Provide the (x, y) coordinate of the cell's center where the given text is located.  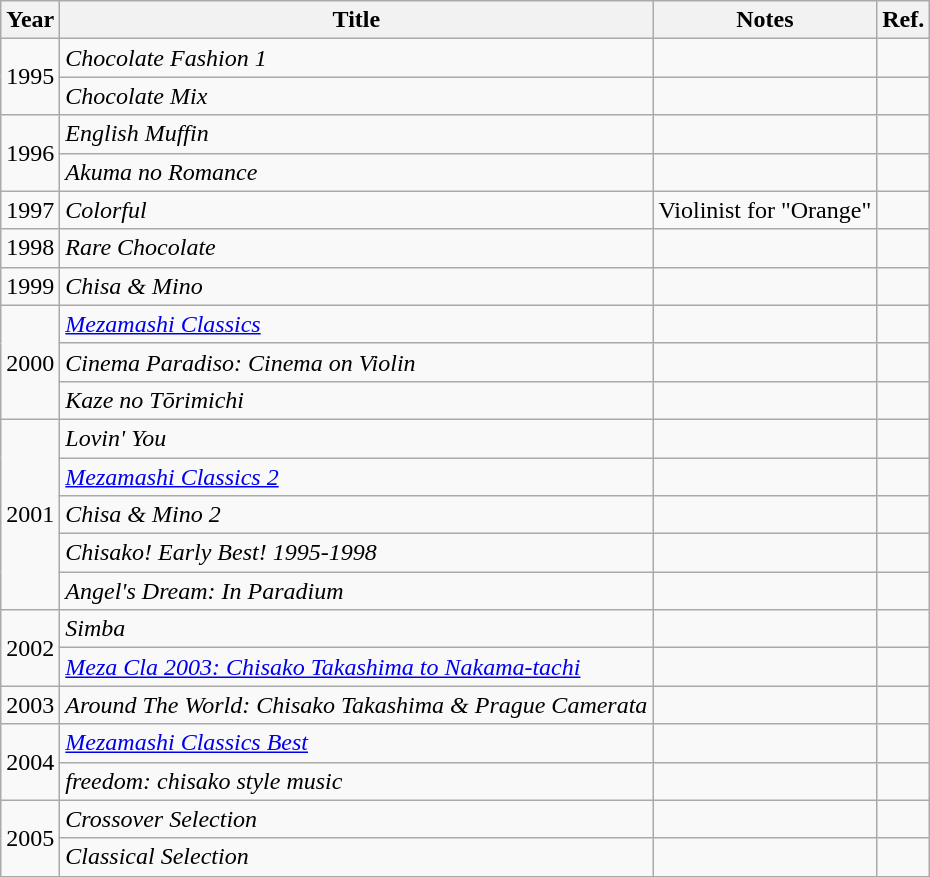
Lovin' You (356, 438)
Ref. (904, 20)
Kaze no Tōrimichi (356, 400)
1997 (30, 210)
2003 (30, 705)
Mezamashi Classics Best (356, 743)
Classical Selection (356, 857)
Colorful (356, 210)
Mezamashi Classics (356, 324)
1998 (30, 248)
Chocolate Mix (356, 96)
Crossover Selection (356, 819)
Chisa & Mino 2 (356, 515)
Notes (765, 20)
1995 (30, 77)
Year (30, 20)
Angel's Dream: In Paradium (356, 591)
Chisako! Early Best! 1995-1998 (356, 553)
Title (356, 20)
Mezamashi Classics 2 (356, 477)
Chisa & Mino (356, 286)
1999 (30, 286)
Akuma no Romance (356, 172)
Around The World: Chisako Takashima & Prague Camerata (356, 705)
Violinist for "Orange" (765, 210)
Rare Chocolate (356, 248)
2001 (30, 514)
Chocolate Fashion 1 (356, 58)
2002 (30, 648)
2000 (30, 362)
English Muffin (356, 134)
2005 (30, 838)
Simba (356, 629)
freedom: chisako style music (356, 781)
1996 (30, 153)
Cinema Paradiso: Cinema on Violin (356, 362)
Meza Cla 2003: Chisako Takashima to Nakama-tachi (356, 667)
2004 (30, 762)
